Output the [x, y] coordinate of the center of the cell containing the given text.  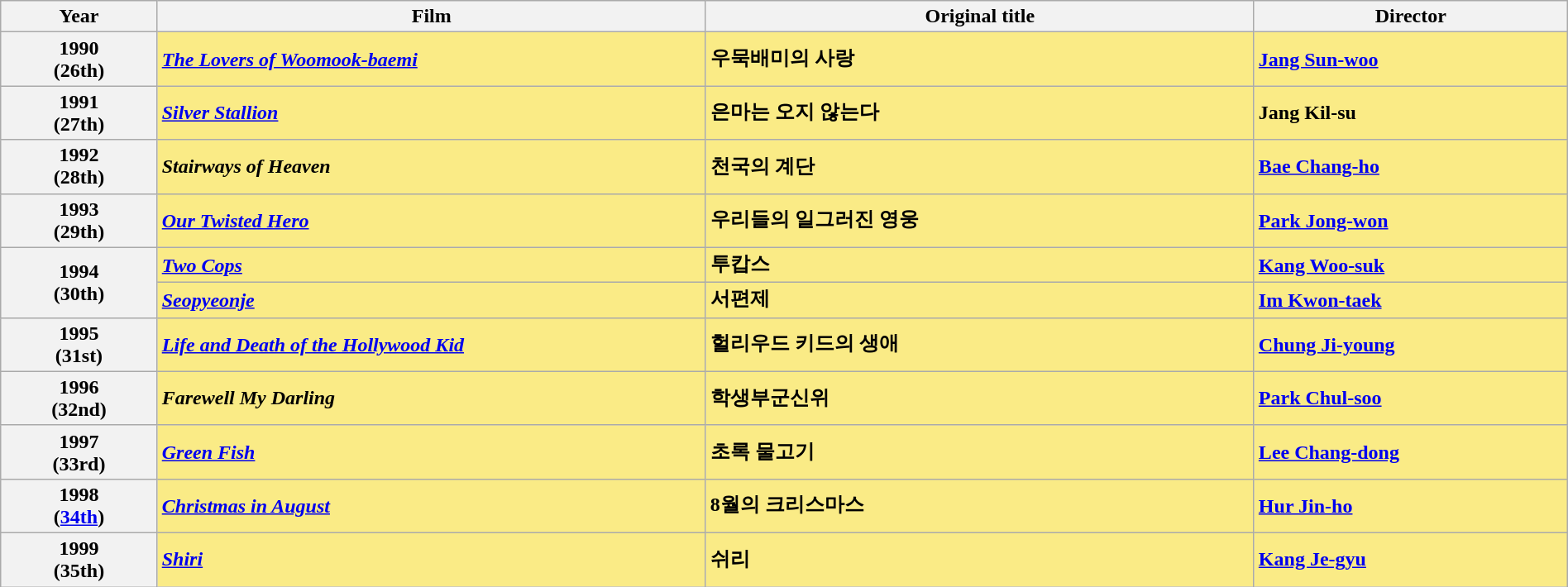
Our Twisted Hero [432, 220]
1995(31st) [79, 344]
Hur Jin-ho [1411, 506]
Bae Chang-ho [1411, 167]
Farewell My Darling [432, 398]
1992(28th) [79, 167]
Jang Sun-woo [1411, 60]
Two Cops [432, 265]
1991(27th) [79, 112]
Life and Death of the Hollywood Kid [432, 344]
1994(30th) [79, 283]
은마는 오지 않는다 [979, 112]
Jang Kil-su [1411, 112]
서편제 [979, 301]
Lee Chang-dong [1411, 451]
Park Chul-soo [1411, 398]
Stairways of Heaven [432, 167]
Seopyeonje [432, 301]
1990(26th) [79, 60]
Silver Stallion [432, 112]
Original title [979, 17]
1998(34th) [79, 506]
헐리우드 키드의 생애 [979, 344]
Chung Ji-young [1411, 344]
Christmas in August [432, 506]
1997(33rd) [79, 451]
1993(29th) [79, 220]
8월의 크리스마스 [979, 506]
투캅스 [979, 265]
Film [432, 17]
Kang Woo-suk [1411, 265]
Director [1411, 17]
천국의 계단 [979, 167]
Shiri [432, 559]
Green Fish [432, 451]
The Lovers of Woomook-baemi [432, 60]
쉬리 [979, 559]
Park Jong-won [1411, 220]
Year [79, 17]
1999(35th) [79, 559]
초록 물고기 [979, 451]
Kang Je-gyu [1411, 559]
우묵배미의 사랑 [979, 60]
우리들의 일그러진 영웅 [979, 220]
1996(32nd) [79, 398]
학생부군신위 [979, 398]
Im Kwon-taek [1411, 301]
